From the cell containing the given text, extract its center point as [X, Y] coordinate. 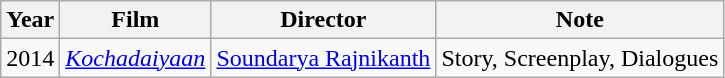
Note [580, 20]
Film [136, 20]
2014 [30, 58]
Year [30, 20]
Kochadaiyaan [136, 58]
Director [324, 20]
Soundarya Rajnikanth [324, 58]
Story, Screenplay, Dialogues [580, 58]
